Return (x, y) of the center of cell containing provided text 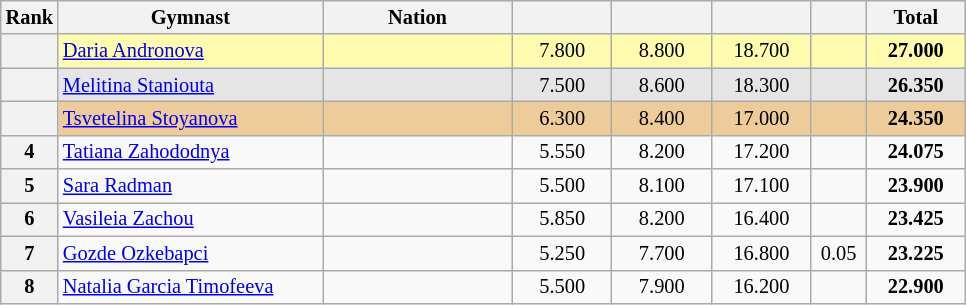
6.300 (562, 118)
Vasileia Zachou (190, 219)
7 (30, 253)
24.350 (916, 118)
0.05 (838, 253)
5 (30, 186)
7.800 (562, 51)
Tatiana Zahododnya (190, 152)
8.800 (662, 51)
8 (30, 287)
16.800 (762, 253)
27.000 (916, 51)
23.225 (916, 253)
8.600 (662, 85)
17.000 (762, 118)
7.500 (562, 85)
16.400 (762, 219)
Melitina Staniouta (190, 85)
Gozde Ozkebapci (190, 253)
23.425 (916, 219)
17.200 (762, 152)
16.200 (762, 287)
18.300 (762, 85)
8.100 (662, 186)
18.700 (762, 51)
5.550 (562, 152)
Gymnast (190, 17)
Tsvetelina Stoyanova (190, 118)
8.400 (662, 118)
5.250 (562, 253)
Daria Andronova (190, 51)
Sara Radman (190, 186)
7.700 (662, 253)
Rank (30, 17)
7.900 (662, 287)
Natalia Garcia Timofeeva (190, 287)
Nation (418, 17)
22.900 (916, 287)
24.075 (916, 152)
5.850 (562, 219)
4 (30, 152)
17.100 (762, 186)
6 (30, 219)
23.900 (916, 186)
Total (916, 17)
26.350 (916, 85)
